From the cell containing the given text, extract its center point as [X, Y] coordinate. 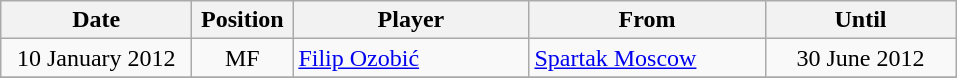
Player [411, 20]
MF [242, 58]
10 January 2012 [96, 58]
Spartak Moscow [647, 58]
Date [96, 20]
Position [242, 20]
Until [860, 20]
From [647, 20]
Filip Ozobić [411, 58]
30 June 2012 [860, 58]
